Scan for the cell matching the given text and deliver its [X, Y] coordinate at center. 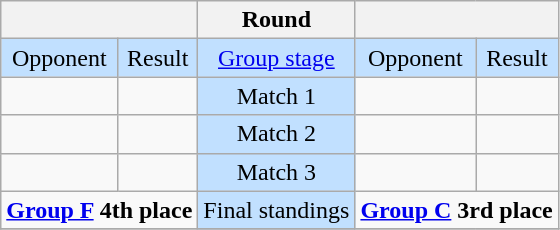
Group C 3rd place [456, 210]
Round [276, 20]
Match 1 [276, 96]
Match 3 [276, 172]
Final standings [276, 210]
Group F 4th place [100, 210]
Match 2 [276, 134]
Group stage [276, 58]
